Identify which cell holds the provided text, then report its (X, Y) central coordinate. 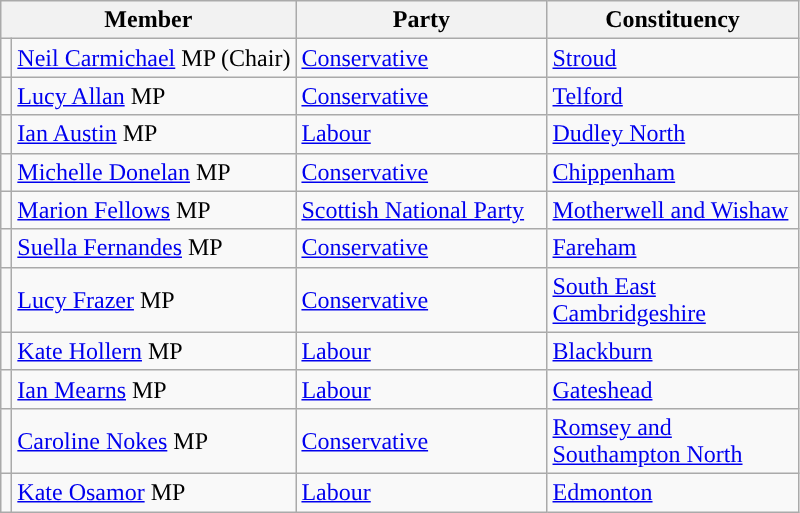
Edmonton (672, 492)
Telford (672, 96)
Suella Fernandes MP (154, 248)
South East Cambridgeshire (672, 300)
Chippenham (672, 172)
Motherwell and Wishaw (672, 210)
Kate Hollern MP (154, 351)
Constituency (672, 20)
Ian Mearns MP (154, 389)
Dudley North (672, 134)
Kate Osamor MP (154, 492)
Marion Fellows MP (154, 210)
Fareham (672, 248)
Caroline Nokes MP (154, 440)
Member (148, 20)
Stroud (672, 58)
Gateshead (672, 389)
Lucy Allan MP (154, 96)
Scottish National Party (422, 210)
Ian Austin MP (154, 134)
Blackburn (672, 351)
Michelle Donelan MP (154, 172)
Romsey and Southampton North (672, 440)
Party (422, 20)
Neil Carmichael MP (Chair) (154, 58)
Lucy Frazer MP (154, 300)
